For the text-containing cell, return its midpoint in [X, Y] coordinate format. 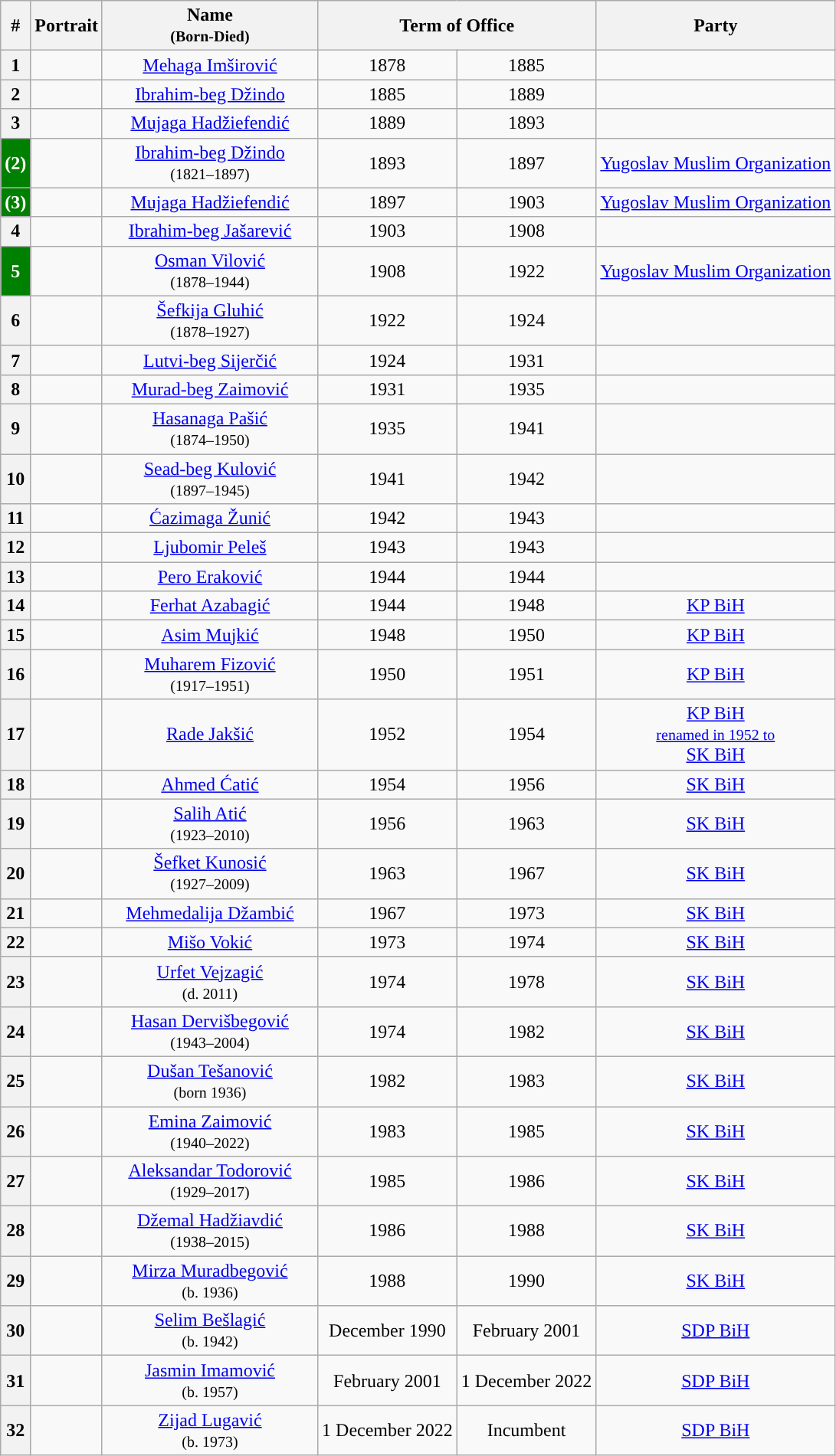
Šefkija Gluhić(1878–1927) [210, 320]
24 [15, 1031]
17 [15, 735]
2 [15, 94]
6 [15, 320]
15 [15, 635]
20 [15, 873]
Pero Eraković [210, 577]
16 [15, 674]
29 [15, 1281]
Selim Bešlagić(b. 1942) [210, 1331]
Mehaga Imširović [210, 65]
18 [15, 784]
Ćazimaga Žunić [210, 519]
3 [15, 123]
Hasan Dervišbegović(1943–2004) [210, 1031]
Incumbent [526, 1431]
14 [15, 606]
1990 [526, 1281]
10 [15, 478]
1 [15, 65]
Ibrahim-beg Jašarević [210, 231]
Mirza Muradbegović(b. 1936) [210, 1281]
13 [15, 577]
(3) [15, 202]
Muharem Fizović(1917–1951) [210, 674]
28 [15, 1232]
1878 [388, 65]
Murad-beg Zaimović [210, 389]
Sead-beg Kulović(1897–1945) [210, 478]
23 [15, 982]
December 1990 [388, 1331]
31 [15, 1380]
Mehmedalija Džambić [210, 913]
Ahmed Ćatić [210, 784]
Hasanaga Pašić(1874–1950) [210, 429]
1978 [526, 982]
Aleksandar Todorović(1929–2017) [210, 1181]
Rade Jakšić [210, 735]
25 [15, 1081]
30 [15, 1331]
4 [15, 231]
11 [15, 519]
Asim Mujkić [210, 635]
1951 [526, 674]
19 [15, 824]
# [15, 26]
(2) [15, 162]
21 [15, 913]
Party [716, 26]
Mišo Vokić [210, 942]
Term of Office [457, 26]
12 [15, 548]
Ibrahim-beg Džindo(1821–1897) [210, 162]
22 [15, 942]
26 [15, 1130]
Ljubomir Peleš [210, 548]
Ferhat Azabagić [210, 606]
Emina Zaimović(1940–2022) [210, 1130]
Urfet Vejzagić(d. 2011) [210, 982]
8 [15, 389]
Džemal Hadžiavdić(1938–2015) [210, 1232]
Ibrahim-beg Džindo [210, 94]
Lutvi-beg Sijerčić [210, 360]
27 [15, 1181]
7 [15, 360]
32 [15, 1431]
Jasmin Imamović(b. 1957) [210, 1380]
Osman Vilović(1878–1944) [210, 271]
KP BiHrenamed in 1952 toSK BiH [716, 735]
Dušan Tešanović(born 1936) [210, 1081]
Šefket Kunosić(1927–2009) [210, 873]
Salih Atić(1923–2010) [210, 824]
9 [15, 429]
1952 [388, 735]
Portrait [67, 26]
Zijad Lugavić(b. 1973) [210, 1431]
Name(Born-Died) [210, 26]
5 [15, 271]
